Pinpoint the cell where the given text exists, returning its [x, y] midpoint coordinate. 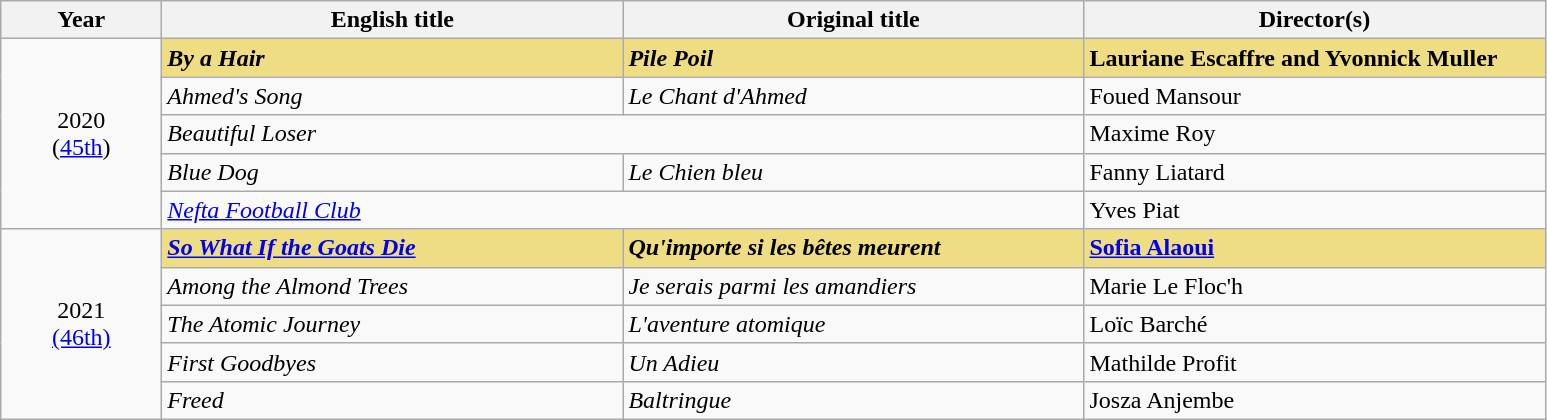
Sofia Alaoui [1314, 248]
Among the Almond Trees [392, 286]
Baltringue [854, 400]
English title [392, 20]
Blue Dog [392, 172]
Director(s) [1314, 20]
First Goodbyes [392, 362]
Freed [392, 400]
The Atomic Journey [392, 324]
Le Chien bleu [854, 172]
Maxime Roy [1314, 134]
Mathilde Profit [1314, 362]
Fanny Liatard [1314, 172]
Je serais parmi les amandiers [854, 286]
L'aventure atomique [854, 324]
2020(45th) [82, 134]
Josza Anjembe [1314, 400]
Year [82, 20]
2021(46th) [82, 324]
Loïc Barché [1314, 324]
Qu'importe si les bêtes meurent [854, 248]
Ahmed's Song [392, 96]
Nefta Football Club [623, 210]
Original title [854, 20]
Foued Mansour [1314, 96]
Beautiful Loser [623, 134]
So What If the Goats Die [392, 248]
By a Hair [392, 58]
Lauriane Escaffre and Yvonnick Muller [1314, 58]
Le Chant d'Ahmed [854, 96]
Pile Poil [854, 58]
Un Adieu [854, 362]
Marie Le Floc'h [1314, 286]
Yves Piat [1314, 210]
